Capture the cell that displays the provided text and extract its (x, y) central coordinate. 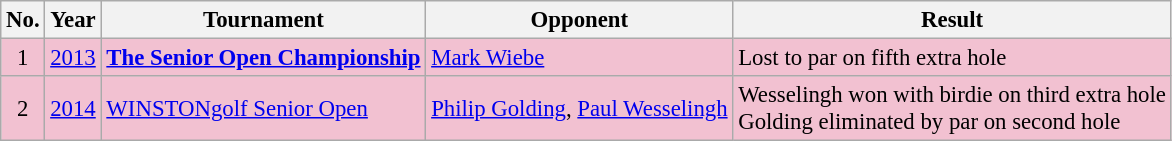
The Senior Open Championship (264, 58)
Philip Golding, Paul Wesselingh (580, 108)
Mark Wiebe (580, 58)
No. (23, 20)
2014 (73, 108)
1 (23, 58)
Tournament (264, 20)
2 (23, 108)
2013 (73, 58)
Lost to par on fifth extra hole (952, 58)
WINSTONgolf Senior Open (264, 108)
Wesselingh won with birdie on third extra holeGolding eliminated by par on second hole (952, 108)
Year (73, 20)
Opponent (580, 20)
Result (952, 20)
